Extract the (x, y) coordinate from the center of the cell holding the provided text.  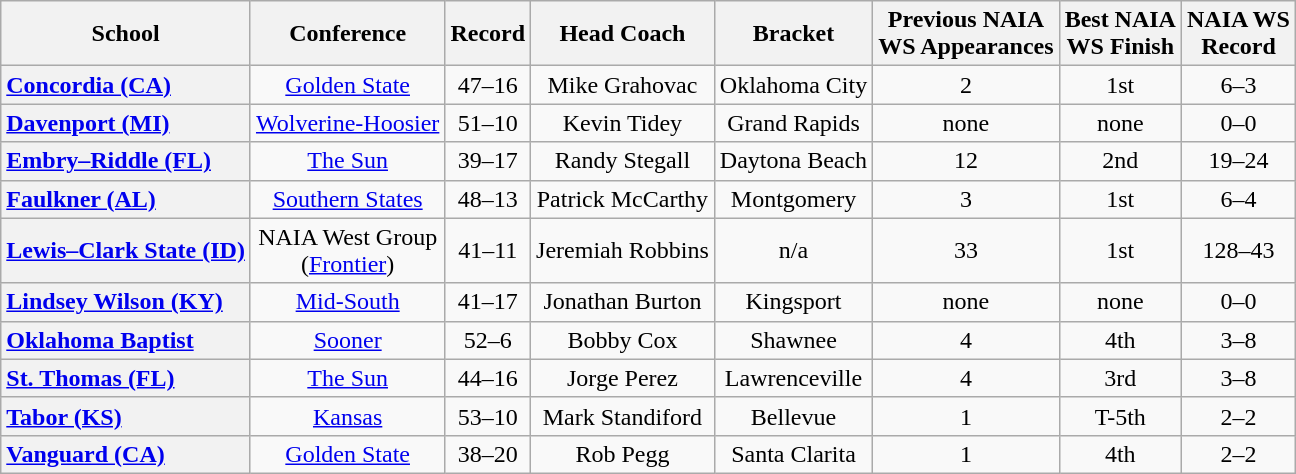
53–10 (488, 416)
Shawnee (793, 340)
Best NAIAWS Finish (1120, 34)
Concordia (CA) (126, 85)
Bellevue (793, 416)
Wolverine-Hoosier (347, 123)
2 (966, 85)
33 (966, 250)
3 (966, 199)
T-5th (1120, 416)
Lewis–Clark State (ID) (126, 250)
School (126, 34)
Lindsey Wilson (KY) (126, 302)
Lawrenceville (793, 378)
Kansas (347, 416)
Faulkner (AL) (126, 199)
Mark Standiford (623, 416)
Kingsport (793, 302)
38–20 (488, 454)
Vanguard (CA) (126, 454)
48–13 (488, 199)
6–4 (1238, 199)
47–16 (488, 85)
51–10 (488, 123)
Sooner (347, 340)
n/a (793, 250)
Mike Grahovac (623, 85)
Oklahoma City (793, 85)
128–43 (1238, 250)
12 (966, 161)
NAIA WSRecord (1238, 34)
52–6 (488, 340)
Oklahoma Baptist (126, 340)
Mid-South (347, 302)
Record (488, 34)
Randy Stegall (623, 161)
Embry–Riddle (FL) (126, 161)
Conference (347, 34)
Bracket (793, 34)
Davenport (MI) (126, 123)
Southern States (347, 199)
Tabor (KS) (126, 416)
St. Thomas (FL) (126, 378)
6–3 (1238, 85)
NAIA West Group(Frontier) (347, 250)
41–11 (488, 250)
Kevin Tidey (623, 123)
Jeremiah Robbins (623, 250)
Santa Clarita (793, 454)
3rd (1120, 378)
39–17 (488, 161)
Daytona Beach (793, 161)
Jorge Perez (623, 378)
2nd (1120, 161)
41–17 (488, 302)
Jonathan Burton (623, 302)
Previous NAIAWS Appearances (966, 34)
Bobby Cox (623, 340)
Patrick McCarthy (623, 199)
Montgomery (793, 199)
19–24 (1238, 161)
Grand Rapids (793, 123)
Head Coach (623, 34)
Rob Pegg (623, 454)
44–16 (488, 378)
